Output the [x, y] coordinate of the center of the cell containing the given text.  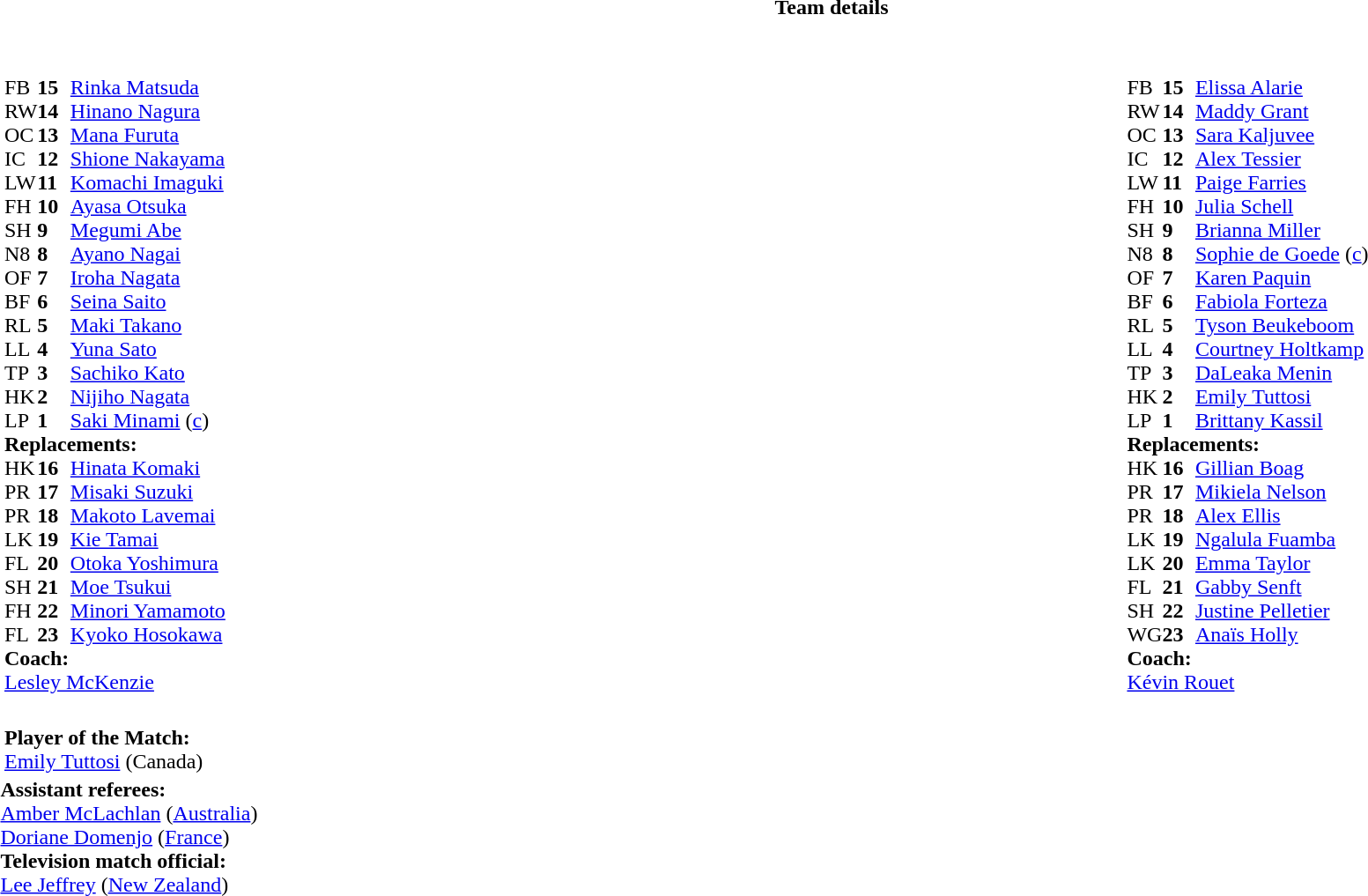
Iroha Nagata [148, 278]
Lesley McKenzie [115, 682]
Rinka Matsuda [148, 88]
Yuna Sato [148, 349]
Ayano Nagai [148, 254]
Kyoko Hosokawa [148, 634]
Misaki Suzuki [148, 492]
Otoka Yoshimura [148, 564]
Hinata Komaki [148, 469]
Nijiho Nagata [148, 396]
Maki Takano [148, 326]
Komachi Imaguki [148, 183]
Moe Tsukui [148, 587]
Seina Saito [148, 301]
WG [1144, 634]
Makoto Lavemai [148, 516]
Hinano Nagura [148, 111]
Megumi Abe [148, 231]
Ayasa Otsuka [148, 206]
Shione Nakayama [148, 159]
Saki Minami (c) [148, 421]
Sachiko Kato [148, 374]
Kie Tamai [148, 539]
Mana Furuta [148, 136]
Minori Yamamoto [148, 611]
Kévin Rouet [1247, 682]
